Scan for the cell matching the given text and deliver its [x, y] coordinate at center. 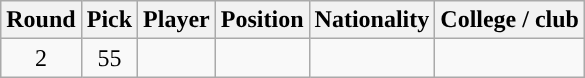
Round [41, 20]
55 [109, 58]
Pick [109, 20]
College / club [510, 20]
Position [262, 20]
2 [41, 58]
Player [177, 20]
Nationality [372, 20]
